Determine the [X, Y] coordinate at the center of the cell enclosing the given text.  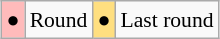
Round [59, 20]
Last round [168, 20]
